Return the [X, Y] coordinate for the center point of the cell that contains the specified text.  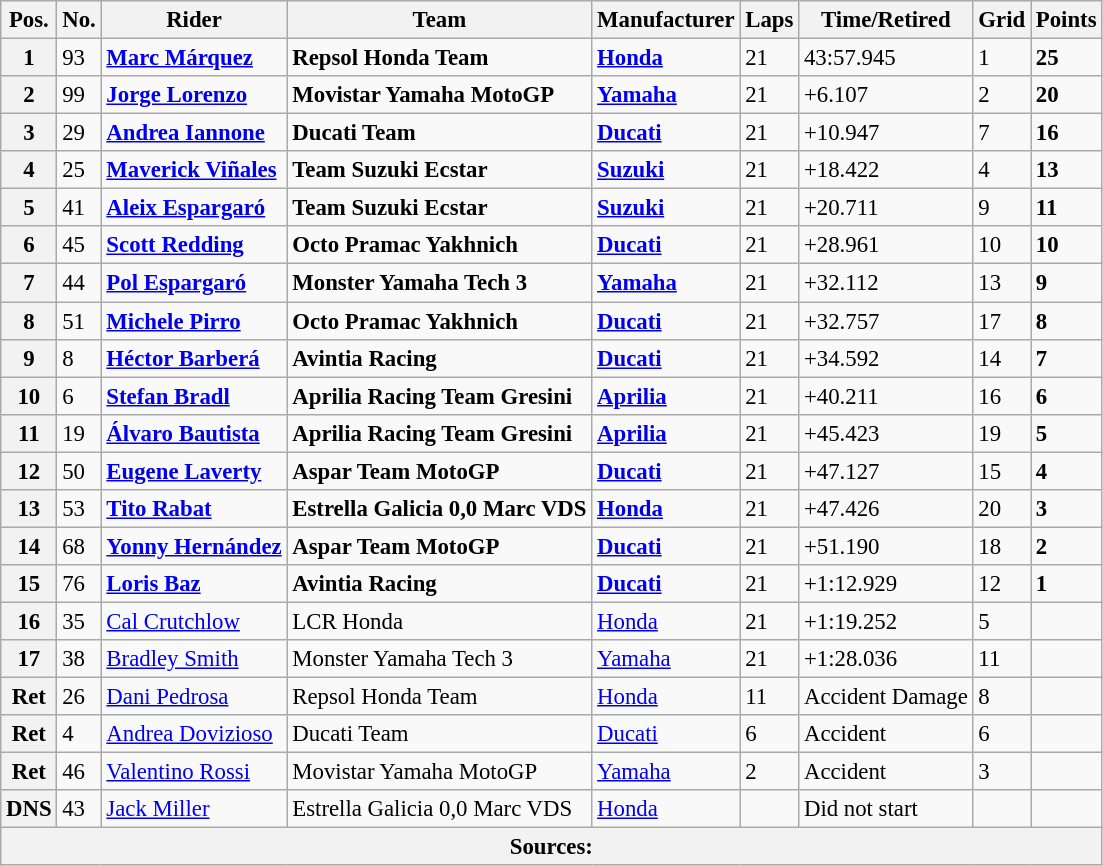
Tito Rabat [194, 509]
+47.127 [886, 471]
38 [79, 659]
+1:19.252 [886, 621]
+34.592 [886, 358]
Manufacturer [666, 20]
Did not start [886, 809]
Team [440, 20]
Héctor Barberá [194, 358]
Points [1066, 20]
+1:12.929 [886, 584]
41 [79, 208]
18 [1002, 546]
LCR Honda [440, 621]
93 [79, 58]
Dani Pedrosa [194, 697]
44 [79, 283]
Laps [770, 20]
26 [79, 697]
Pol Espargaró [194, 283]
Bradley Smith [194, 659]
Sources: [552, 847]
Stefan Bradl [194, 396]
Aleix Espargaró [194, 208]
45 [79, 245]
Maverick Viñales [194, 170]
Jorge Lorenzo [194, 95]
Accident Damage [886, 697]
46 [79, 772]
+6.107 [886, 95]
Pos. [29, 20]
Michele Pirro [194, 321]
Time/Retired [886, 20]
Jack Miller [194, 809]
35 [79, 621]
+10.947 [886, 133]
+1:28.036 [886, 659]
Rider [194, 20]
Eugene Laverty [194, 471]
+47.426 [886, 509]
Grid [1002, 20]
DNS [29, 809]
Valentino Rossi [194, 772]
No. [79, 20]
+32.112 [886, 283]
Andrea Iannone [194, 133]
+20.711 [886, 208]
43:57.945 [886, 58]
51 [79, 321]
+45.423 [886, 433]
Cal Crutchlow [194, 621]
29 [79, 133]
68 [79, 546]
43 [79, 809]
Marc Márquez [194, 58]
Scott Redding [194, 245]
50 [79, 471]
+51.190 [886, 546]
Loris Baz [194, 584]
99 [79, 95]
+40.211 [886, 396]
53 [79, 509]
+28.961 [886, 245]
Yonny Hernández [194, 546]
76 [79, 584]
Álvaro Bautista [194, 433]
+18.422 [886, 170]
+32.757 [886, 321]
Andrea Dovizioso [194, 734]
